From the cell containing the given text, extract its center point as (x, y) coordinate. 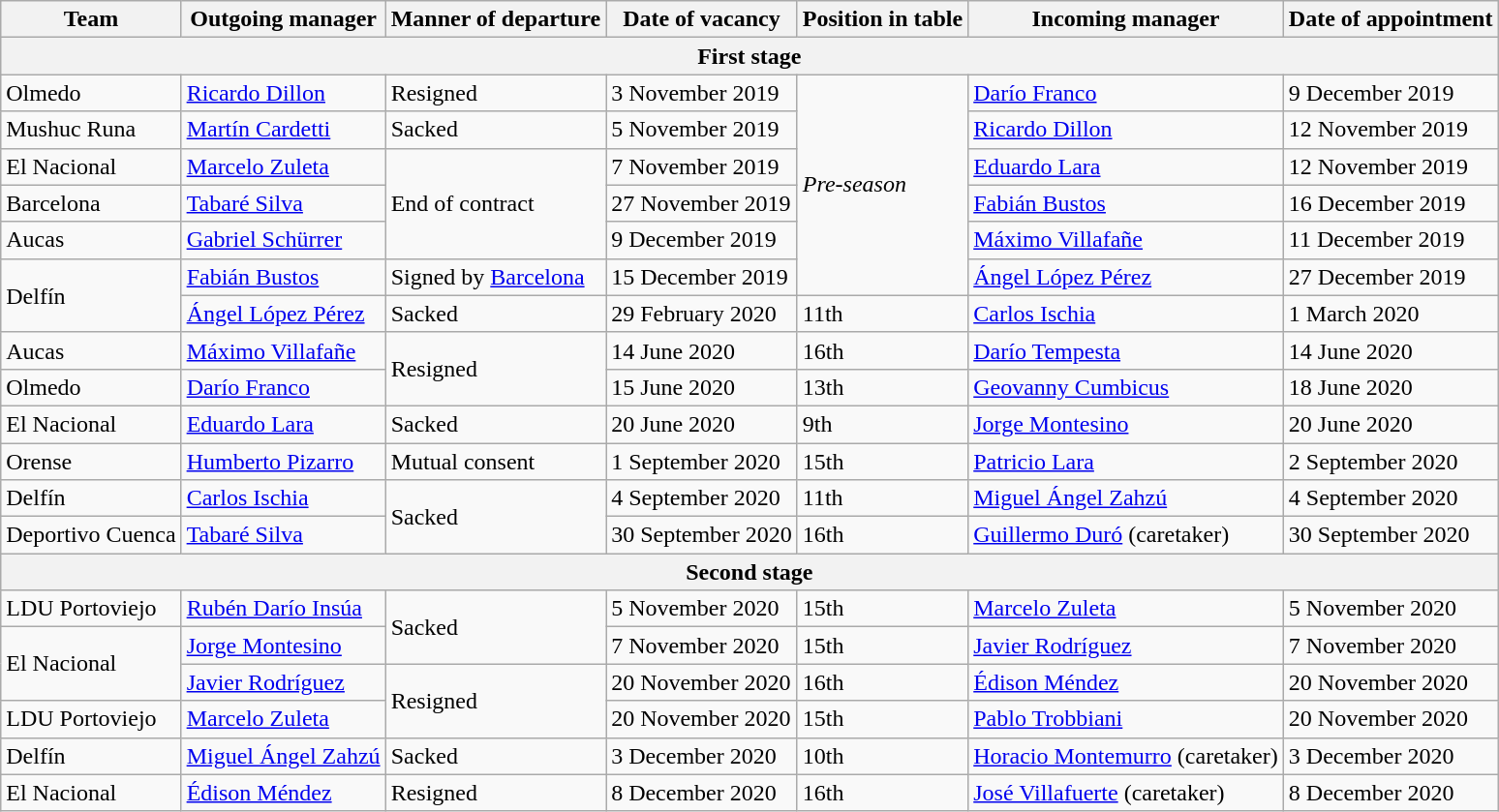
Second stage (749, 572)
Guillermo Duró (caretaker) (1126, 535)
16 December 2019 (1391, 203)
1 March 2020 (1391, 314)
Rubén Darío Insúa (283, 609)
José Villafuerte (caretaker) (1126, 793)
15 December 2019 (702, 277)
27 November 2019 (702, 203)
11 December 2019 (1391, 240)
Incoming manager (1126, 19)
Horacio Montemurro (caretaker) (1126, 756)
Patricio Lara (1126, 462)
Gabriel Schürrer (283, 240)
15 June 2020 (702, 387)
Mutual consent (496, 462)
Pablo Trobbiani (1126, 719)
Geovanny Cumbicus (1126, 387)
Martín Cardetti (283, 130)
27 December 2019 (1391, 277)
Humberto Pizarro (283, 462)
Outgoing manager (283, 19)
Position in table (882, 19)
13th (882, 387)
5 November 2019 (702, 130)
10th (882, 756)
3 November 2019 (702, 93)
End of contract (496, 203)
Date of vacancy (702, 19)
Signed by Barcelona (496, 277)
2 September 2020 (1391, 462)
Darío Tempesta (1126, 350)
First stage (749, 56)
1 September 2020 (702, 462)
9th (882, 424)
Mushuc Runa (91, 130)
7 November 2019 (702, 166)
Pre-season (882, 185)
Manner of departure (496, 19)
Date of appointment (1391, 19)
Barcelona (91, 203)
Orense (91, 462)
29 February 2020 (702, 314)
Team (91, 19)
18 June 2020 (1391, 387)
Deportivo Cuenca (91, 535)
